Provide the [x, y] coordinate of the cell's center where the given text is located.  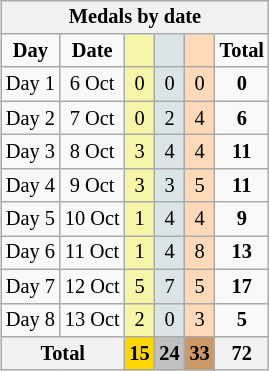
9 Oct [92, 185]
15 [139, 354]
Day 1 [30, 84]
12 Oct [92, 286]
6 Oct [92, 84]
9 [242, 219]
7 Oct [92, 118]
Day 5 [30, 219]
Day 8 [30, 320]
Day 6 [30, 253]
13 Oct [92, 320]
7 [170, 286]
Date [92, 51]
Day [30, 51]
10 Oct [92, 219]
6 [242, 118]
13 [242, 253]
11 Oct [92, 253]
8 Oct [92, 152]
33 [200, 354]
8 [200, 253]
17 [242, 286]
Day 4 [30, 185]
Day 3 [30, 152]
72 [242, 354]
24 [170, 354]
Medals by date [135, 17]
Day 7 [30, 286]
Day 2 [30, 118]
